Extract the [x, y] coordinate from the center of the cell holding the provided text.  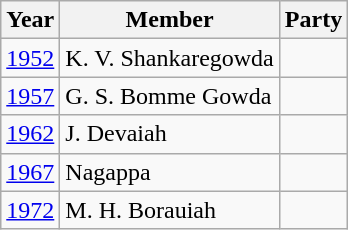
1962 [30, 134]
1957 [30, 96]
K. V. Shankaregowda [170, 58]
J. Devaiah [170, 134]
1972 [30, 210]
Member [170, 20]
Party [313, 20]
G. S. Bomme Gowda [170, 96]
Nagappa [170, 172]
1952 [30, 58]
1967 [30, 172]
M. H. Borauiah [170, 210]
Year [30, 20]
